Return the (X, Y) coordinate for the center point of the cell that contains the specified text.  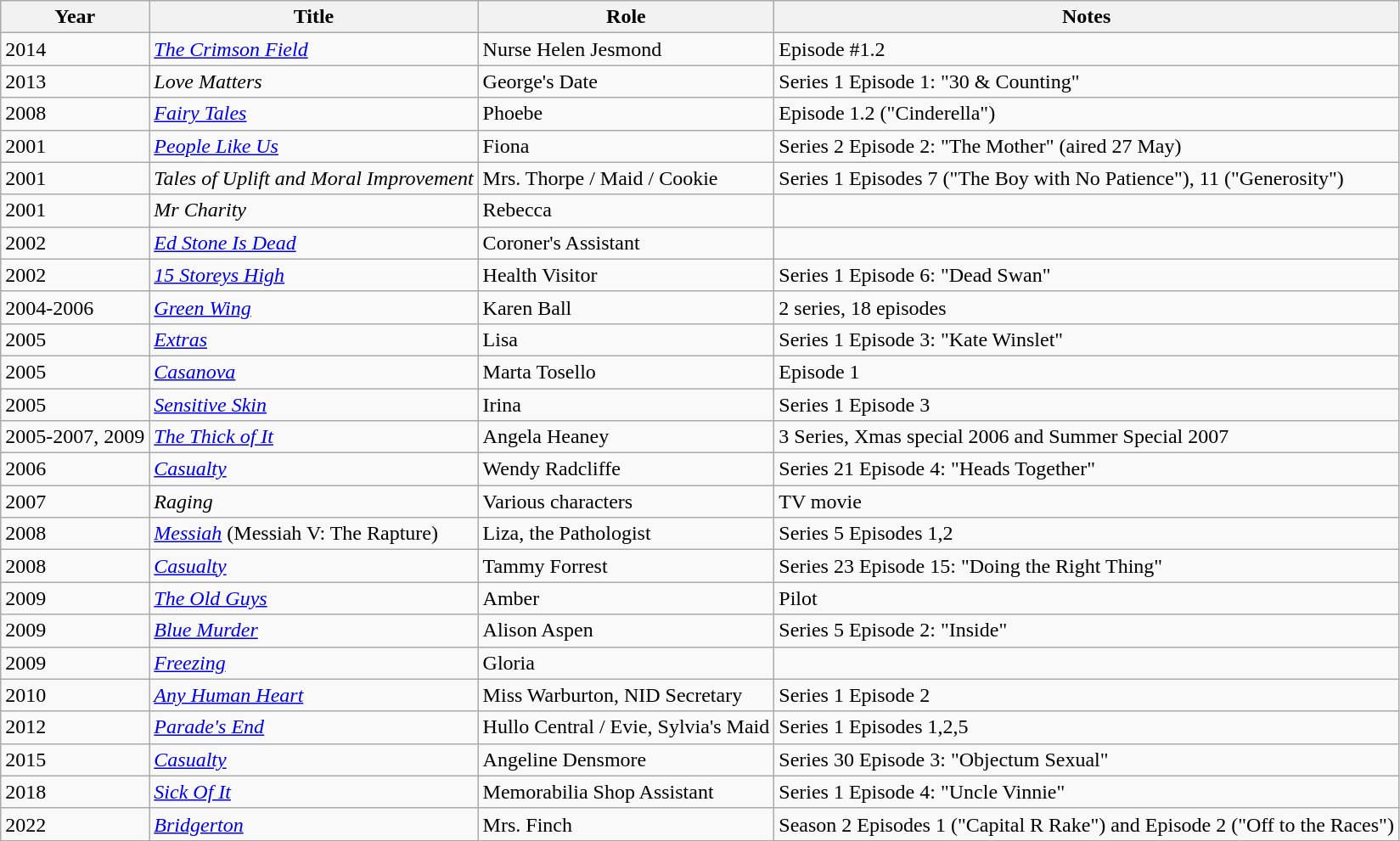
Lisa (627, 339)
2014 (75, 49)
Mrs. Finch (627, 824)
Series 1 Episode 3: "Kate Winslet" (1087, 339)
Episode #1.2 (1087, 49)
15 Storeys High (314, 275)
Series 5 Episodes 1,2 (1087, 534)
Ed Stone Is Dead (314, 243)
Nurse Helen Jesmond (627, 49)
Series 1 Episode 4: "Uncle Vinnie" (1087, 792)
2010 (75, 695)
The Thick of It (314, 437)
Year (75, 17)
Love Matters (314, 81)
Series 1 Episode 1: "30 & Counting" (1087, 81)
Mr Charity (314, 210)
Series 1 Episode 6: "Dead Swan" (1087, 275)
Notes (1087, 17)
Series 5 Episode 2: "Inside" (1087, 631)
Health Visitor (627, 275)
Series 1 Episode 2 (1087, 695)
Title (314, 17)
Series 23 Episode 15: "Doing the Right Thing" (1087, 566)
2013 (75, 81)
Any Human Heart (314, 695)
Series 21 Episode 4: "Heads Together" (1087, 469)
Series 1 Episodes 1,2,5 (1087, 727)
Sick Of It (314, 792)
2022 (75, 824)
Amber (627, 598)
Role (627, 17)
Freezing (314, 663)
Alison Aspen (627, 631)
Parade's End (314, 727)
Fiona (627, 146)
Marta Tosello (627, 372)
Raging (314, 502)
Irina (627, 405)
Gloria (627, 663)
Angeline Densmore (627, 760)
Miss Warburton, NID Secretary (627, 695)
Tammy Forrest (627, 566)
Angela Heaney (627, 437)
Casanova (314, 372)
Rebecca (627, 210)
Green Wing (314, 307)
2007 (75, 502)
2018 (75, 792)
Fairy Tales (314, 114)
2 series, 18 episodes (1087, 307)
3 Series, Xmas special 2006 and Summer Special 2007 (1087, 437)
Coroner's Assistant (627, 243)
Phoebe (627, 114)
The Crimson Field (314, 49)
Wendy Radcliffe (627, 469)
Series 1 Episodes 7 ("The Boy with No Patience"), 11 ("Generosity") (1087, 178)
2015 (75, 760)
Episode 1.2 ("Cinderella") (1087, 114)
Sensitive Skin (314, 405)
2005-2007, 2009 (75, 437)
Extras (314, 339)
People Like Us (314, 146)
Hullo Central / Evie, Sylvia's Maid (627, 727)
The Old Guys (314, 598)
Various characters (627, 502)
2006 (75, 469)
Messiah (Messiah V: The Rapture) (314, 534)
Series 2 Episode 2: "The Mother" (aired 27 May) (1087, 146)
Series 1 Episode 3 (1087, 405)
Pilot (1087, 598)
TV movie (1087, 502)
Memorabilia Shop Assistant (627, 792)
George's Date (627, 81)
Mrs. Thorpe / Maid / Cookie (627, 178)
Episode 1 (1087, 372)
Liza, the Pathologist (627, 534)
Season 2 Episodes 1 ("Capital R Rake") and Episode 2 ("Off to the Races") (1087, 824)
Karen Ball (627, 307)
Series 30 Episode 3: "Objectum Sexual" (1087, 760)
Blue Murder (314, 631)
Tales of Uplift and Moral Improvement (314, 178)
2012 (75, 727)
Bridgerton (314, 824)
2004-2006 (75, 307)
